Pinpoint the cell where the given text exists, returning its [x, y] midpoint coordinate. 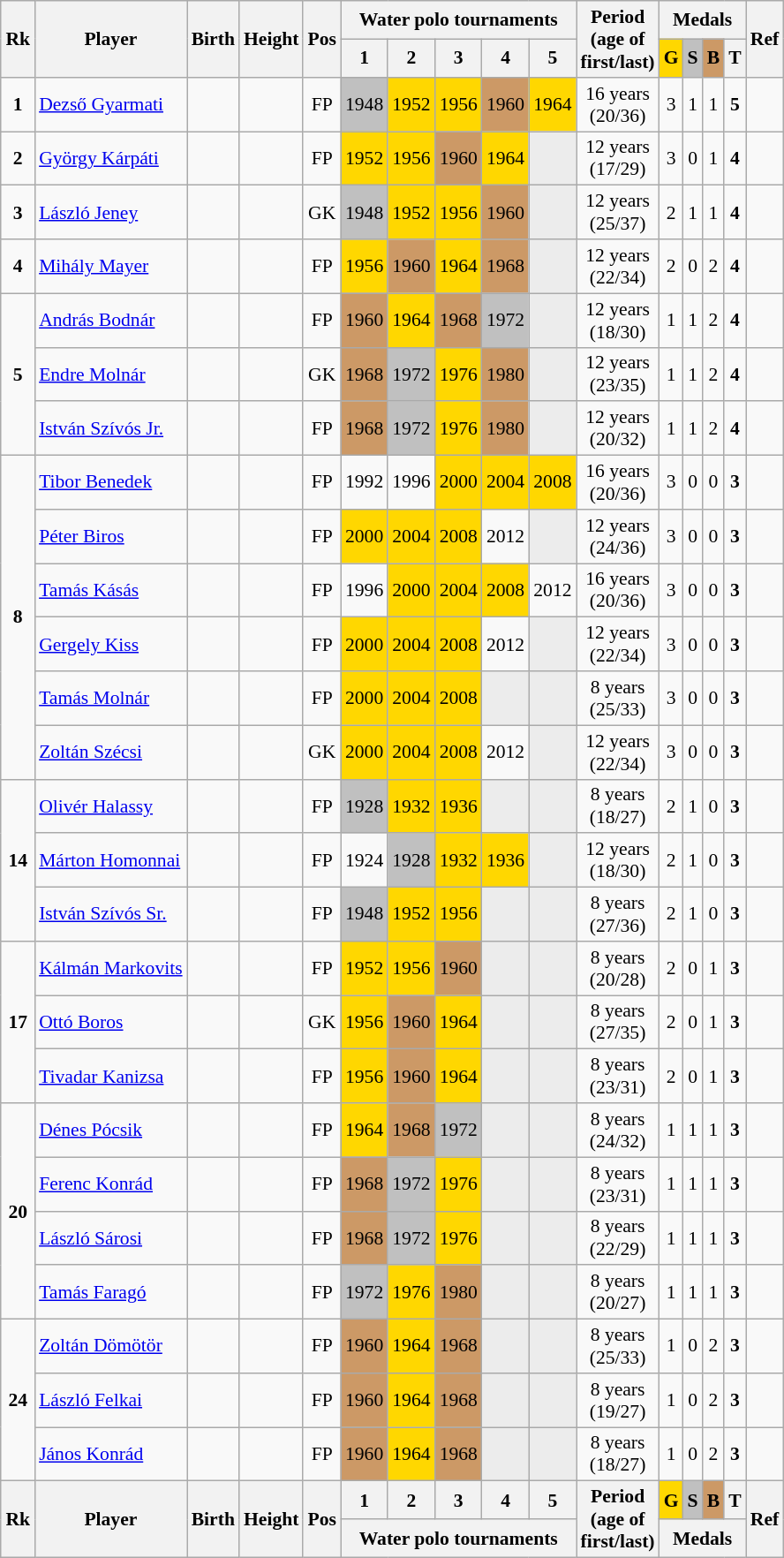
László Jeney [111, 212]
8 years(22/29) [618, 1238]
Márton Homonnai [111, 860]
Mihály Mayer [111, 267]
Tamás Faragó [111, 1293]
Gergely Kiss [111, 645]
14 [18, 860]
Tibor Benedek [111, 482]
György Kárpáti [111, 159]
8 years(19/27) [618, 1401]
Olivér Halassy [111, 805]
Dénes Pócsik [111, 1131]
12 years(24/36) [618, 537]
1992 [364, 482]
12 years(25/37) [618, 212]
8 years(27/36) [618, 915]
Endre Molnár [111, 374]
1924 [364, 860]
12 years(17/29) [618, 159]
Tamás Molnár [111, 698]
12 years(20/32) [618, 429]
12 years(23/35) [618, 374]
Zoltán Szécsi [111, 753]
20 [18, 1211]
Dezső Gyarmati [111, 104]
Zoltán Dömötör [111, 1346]
8 years(20/28) [618, 968]
János Konrád [111, 1454]
Tamás Kásás [111, 590]
István Szívós Sr. [111, 915]
24 [18, 1401]
Kálmán Markovits [111, 968]
Ferenc Konrád [111, 1184]
Tivadar Kanizsa [111, 1076]
Péter Biros [111, 537]
8 years(24/32) [618, 1131]
László Sárosi [111, 1238]
17 [18, 1023]
Ottó Boros [111, 1023]
András Bodnár [111, 320]
8 [18, 618]
István Szívós Jr. [111, 429]
László Felkai [111, 1401]
8 years(20/27) [618, 1293]
8 years(27/35) [618, 1023]
